Return the [X, Y] coordinate for the center point of the cell that contains the specified text.  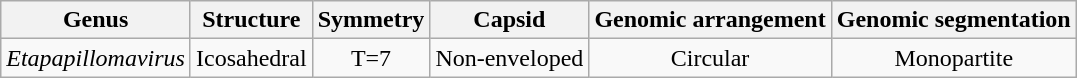
Icosahedral [251, 58]
Genus [96, 20]
Circular [710, 58]
T=7 [371, 58]
Etapapillomavirus [96, 58]
Genomic segmentation [954, 20]
Non-enveloped [510, 58]
Capsid [510, 20]
Symmetry [371, 20]
Structure [251, 20]
Genomic arrangement [710, 20]
Monopartite [954, 58]
